Return the [x, y] coordinate for the center point of the cell that contains the specified text.  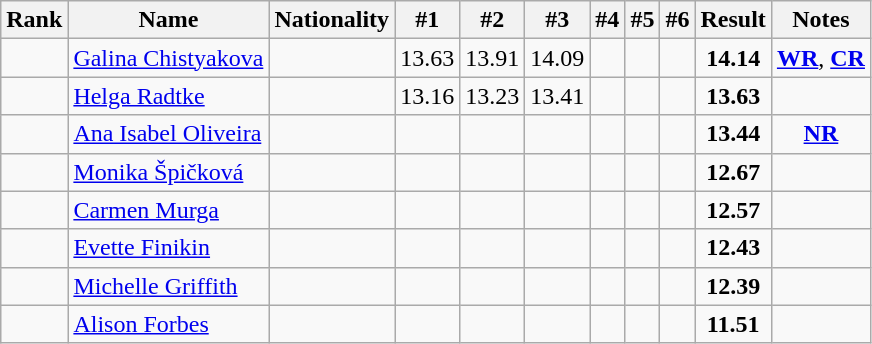
#1 [428, 20]
#4 [608, 20]
Rank [34, 20]
12.43 [733, 248]
#5 [642, 20]
12.67 [733, 172]
13.16 [428, 96]
13.41 [558, 96]
Nationality [332, 20]
Monika Špičková [168, 172]
Helga Radtke [168, 96]
13.23 [492, 96]
13.44 [733, 134]
#6 [678, 20]
Notes [820, 20]
Michelle Griffith [168, 286]
Result [733, 20]
14.09 [558, 58]
Alison Forbes [168, 324]
NR [820, 134]
#3 [558, 20]
14.14 [733, 58]
WR, CR [820, 58]
Ana Isabel Oliveira [168, 134]
12.39 [733, 286]
12.57 [733, 210]
Galina Chistyakova [168, 58]
11.51 [733, 324]
Name [168, 20]
Evette Finikin [168, 248]
#2 [492, 20]
13.91 [492, 58]
Carmen Murga [168, 210]
